Output the (x, y) coordinate of the center of the cell containing the given text.  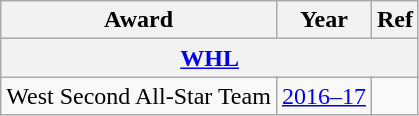
2016–17 (324, 96)
Ref (394, 20)
West Second All-Star Team (139, 96)
Award (139, 20)
Year (324, 20)
WHL (210, 58)
